From the cell containing the given text, extract its center point as (x, y) coordinate. 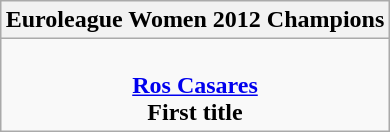
Euroleague Women 2012 Champions (195, 20)
Ros Casares First title (195, 85)
